Identify which cell holds the provided text, then report its (X, Y) central coordinate. 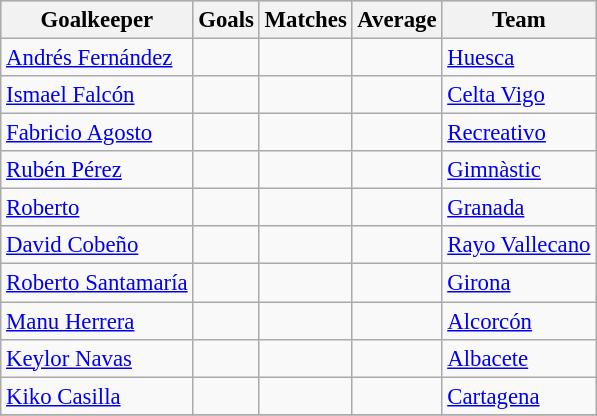
Manu Herrera (97, 321)
Rubén Pérez (97, 170)
Girona (519, 283)
Granada (519, 208)
Rayo Vallecano (519, 245)
Albacete (519, 358)
David Cobeño (97, 245)
Recreativo (519, 133)
Team (519, 20)
Kiko Casilla (97, 396)
Gimnàstic (519, 170)
Roberto Santamaría (97, 283)
Average (397, 20)
Matches (306, 20)
Roberto (97, 208)
Andrés Fernández (97, 58)
Fabricio Agosto (97, 133)
Goals (226, 20)
Cartagena (519, 396)
Celta Vigo (519, 95)
Keylor Navas (97, 358)
Goalkeeper (97, 20)
Huesca (519, 58)
Alcorcón (519, 321)
Ismael Falcón (97, 95)
